Search for the cell housing the specified text and yield its [X, Y] center coordinate. 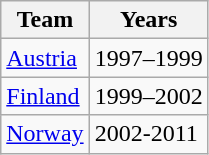
Norway [45, 134]
1997–1999 [148, 58]
Team [45, 20]
2002-2011 [148, 134]
Austria [45, 58]
Finland [45, 96]
Years [148, 20]
1999–2002 [148, 96]
